Return [x, y] of the center of cell containing provided text 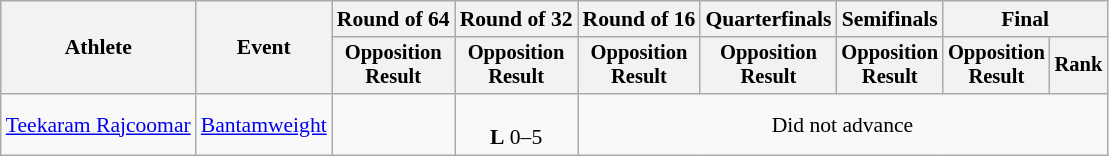
Did not advance [843, 124]
Teekaram Rajcoomar [98, 124]
Round of 64 [394, 19]
Rank [1079, 66]
Quarterfinals [768, 19]
L 0–5 [516, 124]
Final [1025, 19]
Event [264, 48]
Round of 32 [516, 19]
Bantamweight [264, 124]
Semifinals [890, 19]
Round of 16 [640, 19]
Athlete [98, 48]
